For the text-containing cell, return its midpoint in (X, Y) coordinate format. 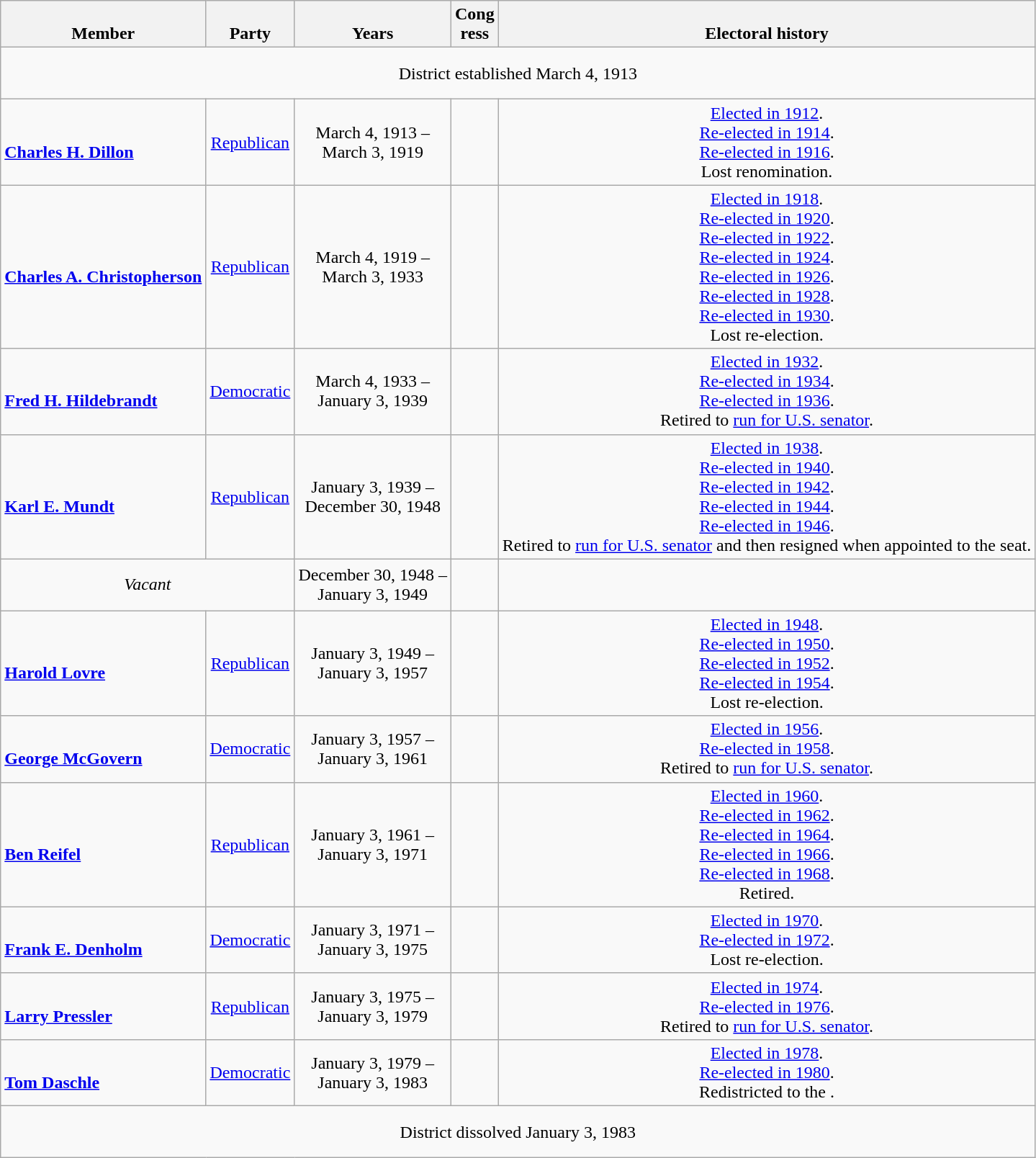
January 3, 1975 –January 3, 1979 (373, 1006)
Vacant (148, 585)
Charles H. Dillon (104, 143)
Tom Daschle (104, 1072)
District dissolved January 3, 1983 (518, 1131)
March 4, 1919 –March 3, 1933 (373, 266)
Ben Reifel (104, 844)
January 3, 1971 –January 3, 1975 (373, 940)
Member (104, 24)
Elected in 1918.Re-elected in 1920.Re-elected in 1922.Re-elected in 1924.Re-elected in 1926.Re-elected in 1928.Re-elected in 1930.Lost re-election. (767, 266)
March 4, 1933 –January 3, 1939 (373, 392)
Years (373, 24)
Fred H. Hildebrandt (104, 392)
January 3, 1939 –December 30, 1948 (373, 497)
January 3, 1961 –January 3, 1971 (373, 844)
Electoral history (767, 24)
Elected in 1948.Re-elected in 1950.Re-elected in 1952.Re-elected in 1954.Lost re-election. (767, 663)
January 3, 1957 –January 3, 1961 (373, 749)
March 4, 1913 –March 3, 1919 (373, 143)
George McGovern (104, 749)
District established March 4, 1913 (518, 73)
Congress (475, 24)
Elected in 1978.Re-elected in 1980.Redistricted to the . (767, 1072)
Frank E. Denholm (104, 940)
Harold Lovre (104, 663)
Elected in 1974.Re-elected in 1976.Retired to run for U.S. senator. (767, 1006)
Larry Pressler (104, 1006)
Party (251, 24)
Elected in 1970.Re-elected in 1972.Lost re-election. (767, 940)
December 30, 1948 –January 3, 1949 (373, 585)
January 3, 1949 –January 3, 1957 (373, 663)
Elected in 1956.Re-elected in 1958.Retired to run for U.S. senator. (767, 749)
Elected in 1932.Re-elected in 1934.Re-elected in 1936.Retired to run for U.S. senator. (767, 392)
Karl E. Mundt (104, 497)
Elected in 1960.Re-elected in 1962.Re-elected in 1964.Re-elected in 1966.Re-elected in 1968.Retired. (767, 844)
Charles A. Christopherson (104, 266)
Elected in 1912.Re-elected in 1914.Re-elected in 1916.Lost renomination. (767, 143)
January 3, 1979 –January 3, 1983 (373, 1072)
